Detect which cell encompasses the target text, then output its (x, y) center coordinate. 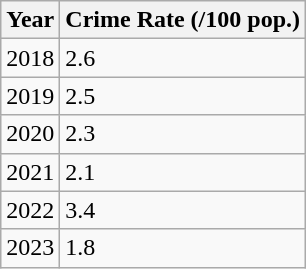
2023 (30, 248)
2022 (30, 210)
2021 (30, 172)
2.1 (183, 172)
1.8 (183, 248)
Year (30, 20)
Crime Rate (/100 pop.) (183, 20)
3.4 (183, 210)
2.3 (183, 134)
2018 (30, 58)
2020 (30, 134)
2.5 (183, 96)
2.6 (183, 58)
2019 (30, 96)
